Output the [X, Y] coordinate of the center of the cell containing the given text.  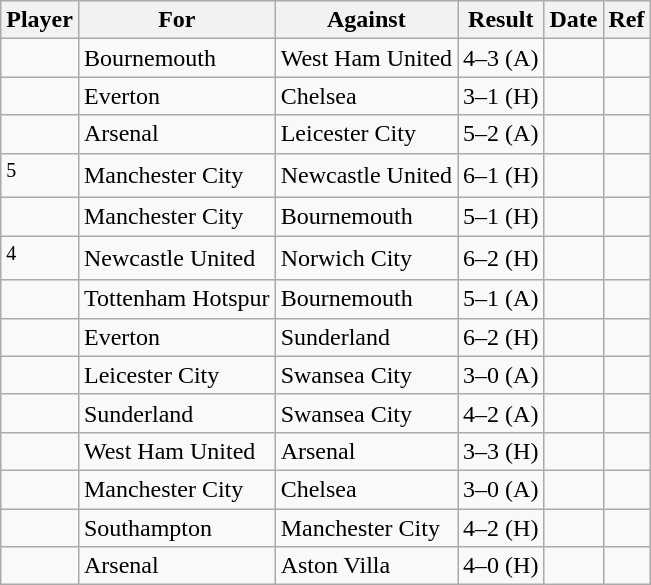
4–3 (A) [501, 58]
Ref [626, 20]
4–0 (H) [501, 566]
5–1 (A) [501, 299]
6–1 (H) [501, 176]
4–2 (A) [501, 413]
For [176, 20]
Norwich City [366, 258]
4–2 (H) [501, 528]
5–1 (H) [501, 217]
Tottenham Hotspur [176, 299]
Southampton [176, 528]
3–1 (H) [501, 96]
Aston Villa [366, 566]
Against [366, 20]
5 [40, 176]
5–2 (A) [501, 134]
Result [501, 20]
Date [574, 20]
Player [40, 20]
3–3 (H) [501, 451]
4 [40, 258]
